Return (X, Y) of the center of cell containing provided text 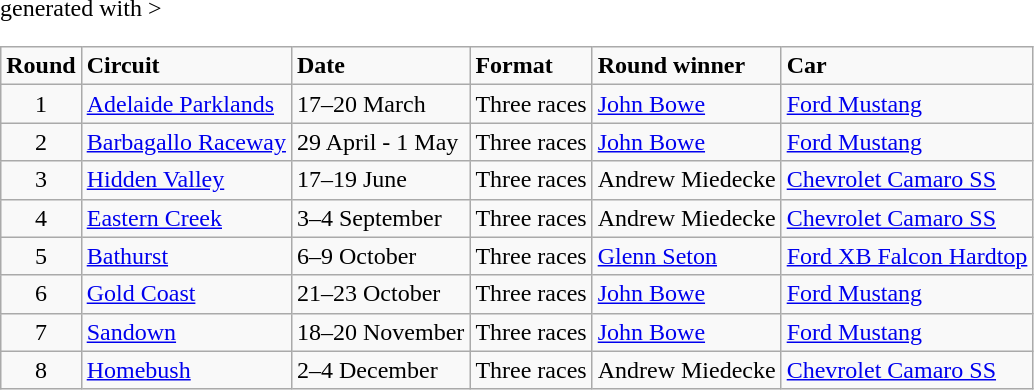
Gold Coast (186, 294)
Bathurst (186, 256)
3 (41, 180)
Round (41, 66)
Date (380, 66)
5 (41, 256)
18–20 November (380, 332)
Adelaide Parklands (186, 104)
Barbagallo Raceway (186, 142)
Car (907, 66)
Homebush (186, 370)
17–20 March (380, 104)
Round winner (686, 66)
1 (41, 104)
Hidden Valley (186, 180)
Ford XB Falcon Hardtop (907, 256)
4 (41, 218)
21–23 October (380, 294)
6–9 October (380, 256)
7 (41, 332)
2 (41, 142)
Eastern Creek (186, 218)
8 (41, 370)
Sandown (186, 332)
6 (41, 294)
2–4 December (380, 370)
Format (531, 66)
29 April - 1 May (380, 142)
3–4 September (380, 218)
Circuit (186, 66)
17–19 June (380, 180)
Glenn Seton (686, 256)
